For the text-containing cell, return its midpoint in [x, y] coordinate format. 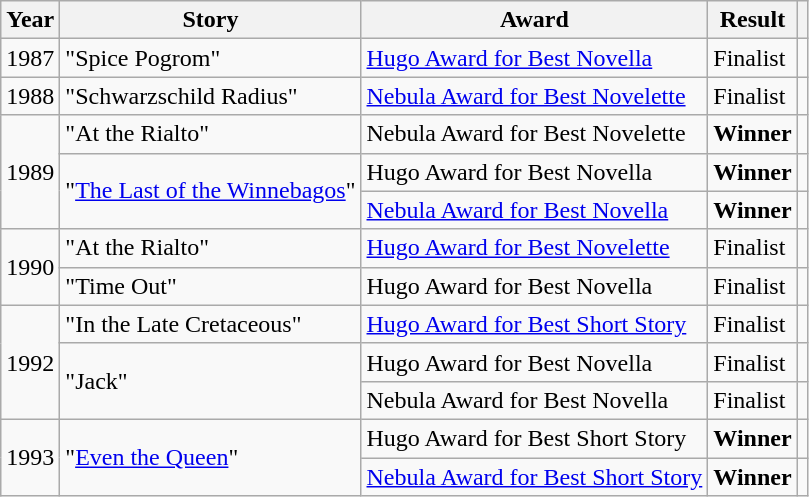
1992 [30, 362]
Result [752, 20]
1987 [30, 58]
"Time Out" [210, 286]
Hugo Award for Best Novelette [534, 248]
"The Last of the Winnebagos" [210, 191]
1993 [30, 457]
Year [30, 20]
"Even the Queen" [210, 457]
1990 [30, 267]
Award [534, 20]
"Jack" [210, 381]
"Spice Pogrom" [210, 58]
Story [210, 20]
1989 [30, 172]
1988 [30, 96]
"Schwarzschild Radius" [210, 96]
"In the Late Cretaceous" [210, 324]
Nebula Award for Best Short Story [534, 477]
